Search for the cell housing the specified text and yield its [X, Y] center coordinate. 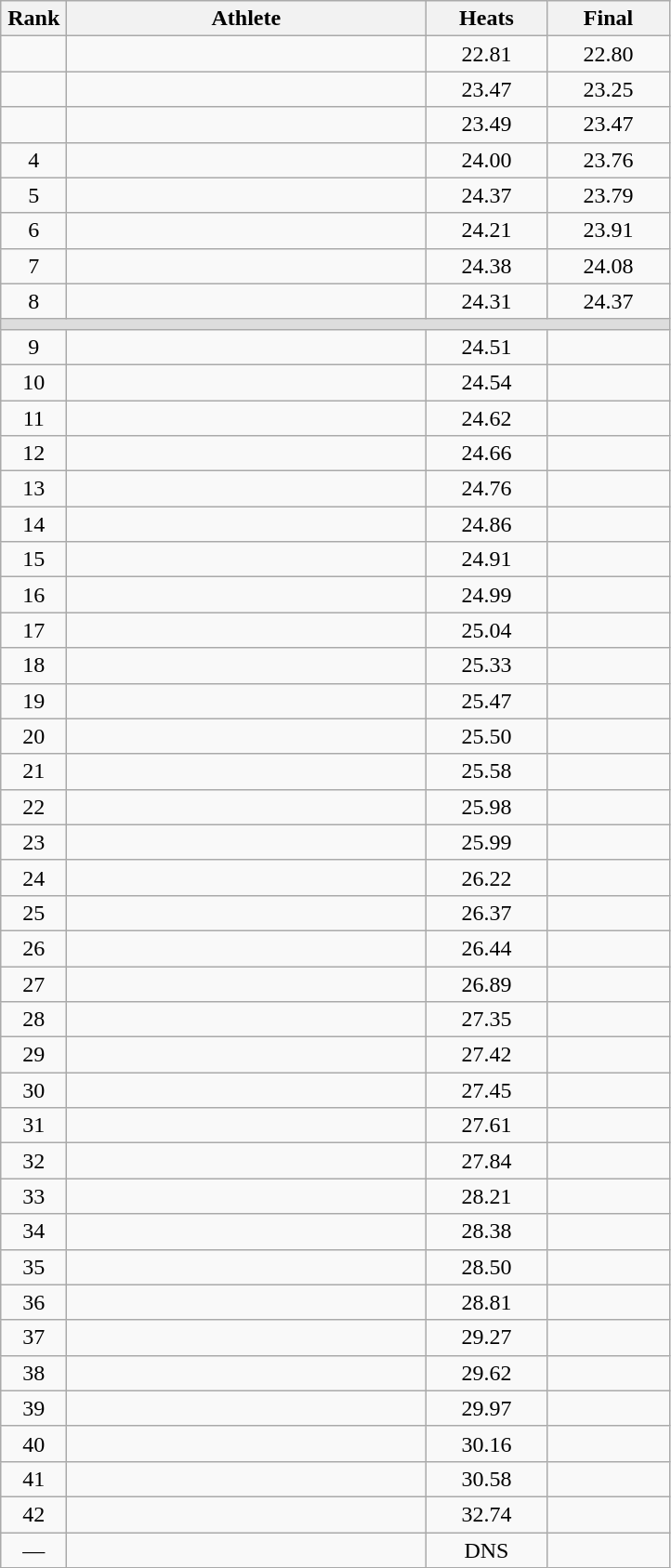
35 [33, 1267]
26.22 [487, 877]
27.42 [487, 1055]
19 [33, 701]
13 [33, 489]
7 [33, 266]
14 [33, 524]
28.21 [487, 1196]
28 [33, 1020]
24.54 [487, 382]
41 [33, 1479]
36 [33, 1302]
6 [33, 231]
22.81 [487, 54]
11 [33, 417]
25.58 [487, 771]
26.44 [487, 948]
29.27 [487, 1337]
5 [33, 195]
22 [33, 807]
24.91 [487, 560]
12 [33, 454]
26.37 [487, 913]
34 [33, 1232]
24.31 [487, 301]
25 [33, 913]
9 [33, 347]
30 [33, 1090]
26.89 [487, 984]
24.00 [487, 160]
24.86 [487, 524]
28.38 [487, 1232]
24.66 [487, 454]
37 [33, 1337]
24.76 [487, 489]
32 [33, 1161]
10 [33, 382]
23 [33, 842]
24.21 [487, 231]
DNS [487, 1549]
8 [33, 301]
25.98 [487, 807]
27.45 [487, 1090]
29.62 [487, 1373]
21 [33, 771]
27.61 [487, 1126]
23.25 [608, 89]
Heats [487, 19]
25.33 [487, 665]
23.49 [487, 125]
42 [33, 1514]
30.16 [487, 1443]
32.74 [487, 1514]
25.99 [487, 842]
22.80 [608, 54]
4 [33, 160]
— [33, 1549]
31 [33, 1126]
23.91 [608, 231]
23.79 [608, 195]
28.50 [487, 1267]
24.51 [487, 347]
Final [608, 19]
15 [33, 560]
24.62 [487, 417]
18 [33, 665]
17 [33, 630]
25.50 [487, 736]
25.04 [487, 630]
24.99 [487, 595]
30.58 [487, 1479]
29 [33, 1055]
27.84 [487, 1161]
24.08 [608, 266]
16 [33, 595]
23.76 [608, 160]
Athlete [246, 19]
25.47 [487, 701]
24 [33, 877]
26 [33, 948]
40 [33, 1443]
39 [33, 1408]
27.35 [487, 1020]
38 [33, 1373]
28.81 [487, 1302]
27 [33, 984]
24.38 [487, 266]
20 [33, 736]
33 [33, 1196]
29.97 [487, 1408]
Rank [33, 19]
